Determine the (X, Y) coordinate at the center of the cell enclosing the given text.  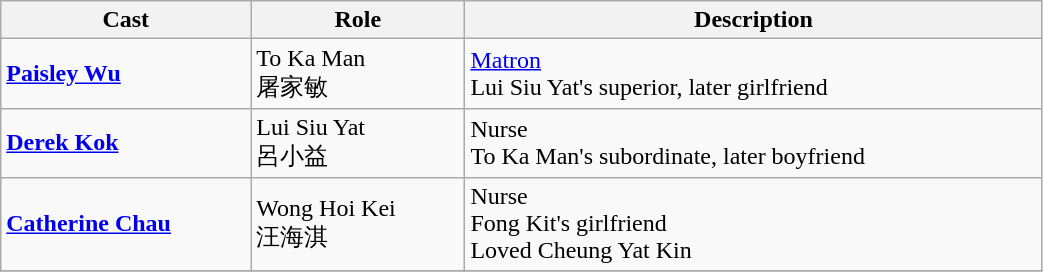
Role (358, 20)
MatronLui Siu Yat's superior, later girlfriend (754, 74)
NurseTo Ka Man's subordinate, later boyfriend (754, 143)
Catherine Chau (126, 224)
Paisley Wu (126, 74)
Wong Hoi Kei汪海淇 (358, 224)
NurseFong Kit's girlfriendLoved Cheung Yat Kin (754, 224)
Lui Siu Yat呂小益 (358, 143)
Derek Kok (126, 143)
To Ka Man屠家敏 (358, 74)
Cast (126, 20)
Description (754, 20)
